Pinpoint the cell where the given text exists, returning its (X, Y) midpoint coordinate. 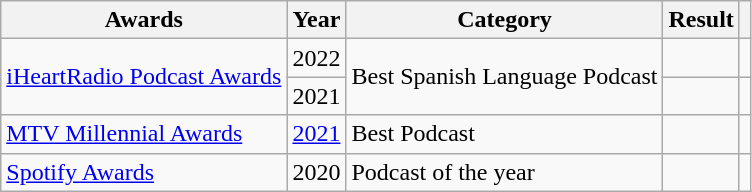
Podcast of the year (504, 172)
Result (701, 20)
Awards (144, 20)
Best Spanish Language Podcast (504, 77)
2022 (316, 58)
Spotify Awards (144, 172)
Best Podcast (504, 134)
Category (504, 20)
iHeartRadio Podcast Awards (144, 77)
2020 (316, 172)
Year (316, 20)
MTV Millennial Awards (144, 134)
